From the cell containing the given text, extract its center point as [X, Y] coordinate. 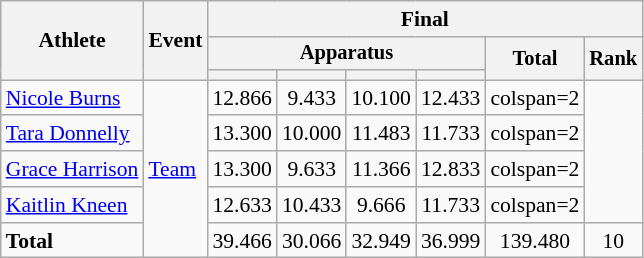
Event [175, 40]
12.633 [242, 205]
12.866 [242, 98]
Total [534, 58]
9.433 [312, 98]
Rank [613, 58]
Apparatus [346, 54]
Final [424, 19]
Team [175, 169]
Kaitlin Kneen [72, 205]
10.100 [380, 98]
Grace Harrison [72, 169]
Athlete [72, 40]
Nicole Burns [72, 98]
10.000 [312, 134]
10.433 [312, 205]
11.366 [380, 169]
9.666 [380, 205]
12.433 [450, 98]
Tara Donnelly [72, 134]
11.483 [380, 134]
12.833 [450, 169]
9.633 [312, 169]
